Detect which cell encompasses the target text, then output its [x, y] center coordinate. 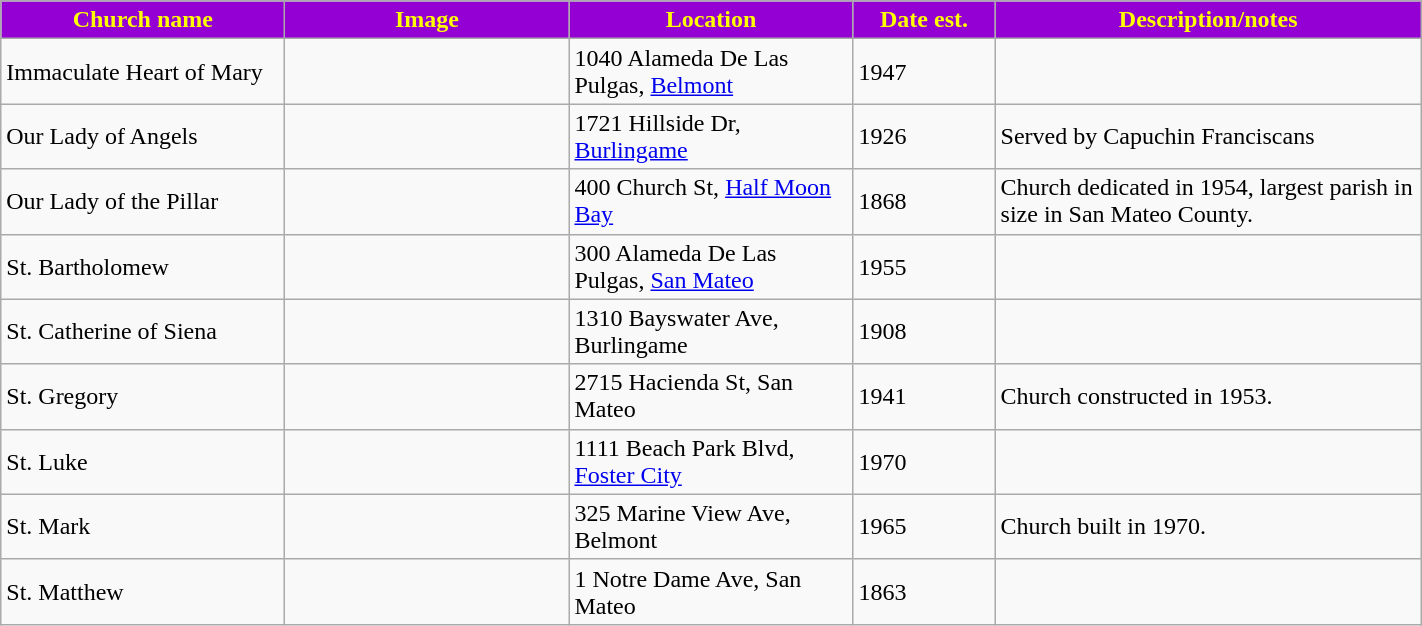
1111 Beach Park Blvd, Foster City [711, 462]
St. Catherine of Siena [143, 332]
1310 Bayswater Ave, Burlingame [711, 332]
St. Bartholomew [143, 266]
Location [711, 20]
St. Matthew [143, 592]
St. Mark [143, 526]
1941 [924, 396]
1 Notre Dame Ave, San Mateo [711, 592]
1965 [924, 526]
Our Lady of Angels [143, 136]
Church constructed in 1953. [1208, 396]
400 Church St, Half Moon Bay [711, 202]
1040 Alameda De Las Pulgas, Belmont [711, 72]
1970 [924, 462]
Church built in 1970. [1208, 526]
300 Alameda De Las Pulgas, San Mateo [711, 266]
Description/notes [1208, 20]
1863 [924, 592]
St. Gregory [143, 396]
Served by Capuchin Franciscans [1208, 136]
Our Lady of the Pillar [143, 202]
1947 [924, 72]
Immaculate Heart of Mary [143, 72]
Date est. [924, 20]
1926 [924, 136]
Church name [143, 20]
325 Marine View Ave, Belmont [711, 526]
St. Luke [143, 462]
Image [427, 20]
1721 Hillside Dr, Burlingame [711, 136]
1868 [924, 202]
2715 Hacienda St, San Mateo [711, 396]
1908 [924, 332]
1955 [924, 266]
Church dedicated in 1954, largest parish in size in San Mateo County. [1208, 202]
